Find where the given text appears and provide that cell's center as (x, y) coordinate. 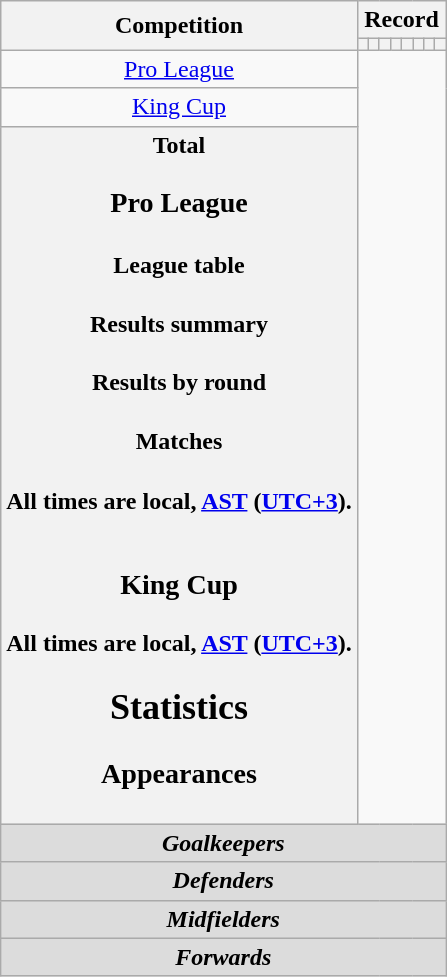
King Cup (180, 107)
Defenders (224, 881)
Midfielders (224, 919)
Record (401, 20)
Forwards (224, 957)
Pro League (180, 69)
Competition (180, 26)
Goalkeepers (224, 843)
